For the text-containing cell, return its midpoint in (X, Y) coordinate format. 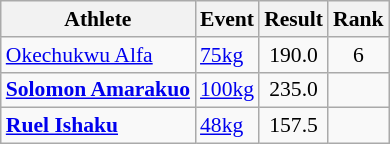
48kg (227, 126)
6 (358, 55)
75kg (227, 55)
Okechukwu Alfa (98, 55)
Rank (358, 19)
Ruel Ishaku (98, 126)
Event (227, 19)
235.0 (294, 90)
100kg (227, 90)
157.5 (294, 126)
Result (294, 19)
Solomon Amarakuo (98, 90)
190.0 (294, 55)
Athlete (98, 19)
